Return [X, Y] of the center of cell containing provided text 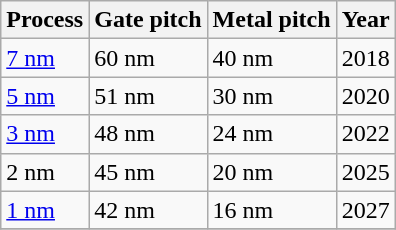
5 nm [45, 96]
16 nm [272, 210]
51 nm [148, 96]
3 nm [45, 134]
42 nm [148, 210]
Process [45, 20]
7 nm [45, 58]
48 nm [148, 134]
2 nm [45, 172]
Year [366, 20]
2022 [366, 134]
Gate pitch [148, 20]
30 nm [272, 96]
24 nm [272, 134]
40 nm [272, 58]
60 nm [148, 58]
2018 [366, 58]
2027 [366, 210]
20 nm [272, 172]
2025 [366, 172]
2020 [366, 96]
1 nm [45, 210]
Metal pitch [272, 20]
45 nm [148, 172]
